Output the [x, y] coordinate of the center of the cell containing the given text.  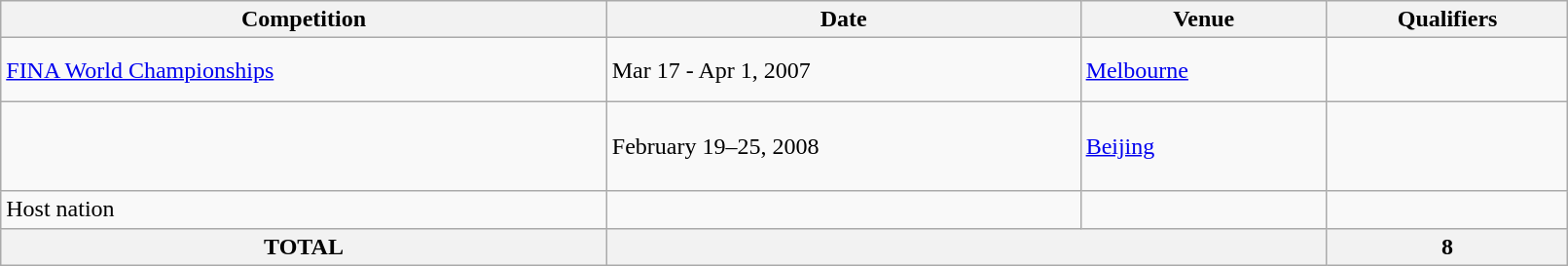
Mar 17 - Apr 1, 2007 [843, 70]
Competition [304, 19]
FINA World Championships [304, 70]
Beijing [1203, 146]
TOTAL [304, 247]
Host nation [304, 209]
8 [1447, 247]
Venue [1203, 19]
February 19–25, 2008 [843, 146]
Qualifiers [1447, 19]
Melbourne [1203, 70]
Date [843, 19]
